Pinpoint the cell where the given text exists, returning its [x, y] midpoint coordinate. 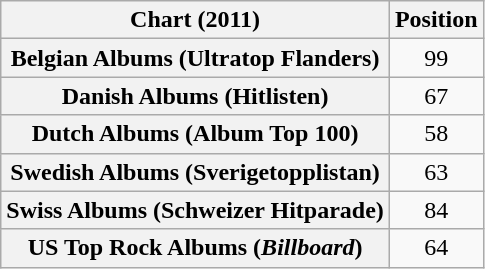
Belgian Albums (Ultratop Flanders) [196, 58]
Dutch Albums (Album Top 100) [196, 134]
58 [436, 134]
Position [436, 20]
99 [436, 58]
64 [436, 248]
Chart (2011) [196, 20]
Swedish Albums (Sverigetopplistan) [196, 172]
63 [436, 172]
67 [436, 96]
84 [436, 210]
Swiss Albums (Schweizer Hitparade) [196, 210]
Danish Albums (Hitlisten) [196, 96]
US Top Rock Albums (Billboard) [196, 248]
